For the text-containing cell, return its midpoint in [X, Y] coordinate format. 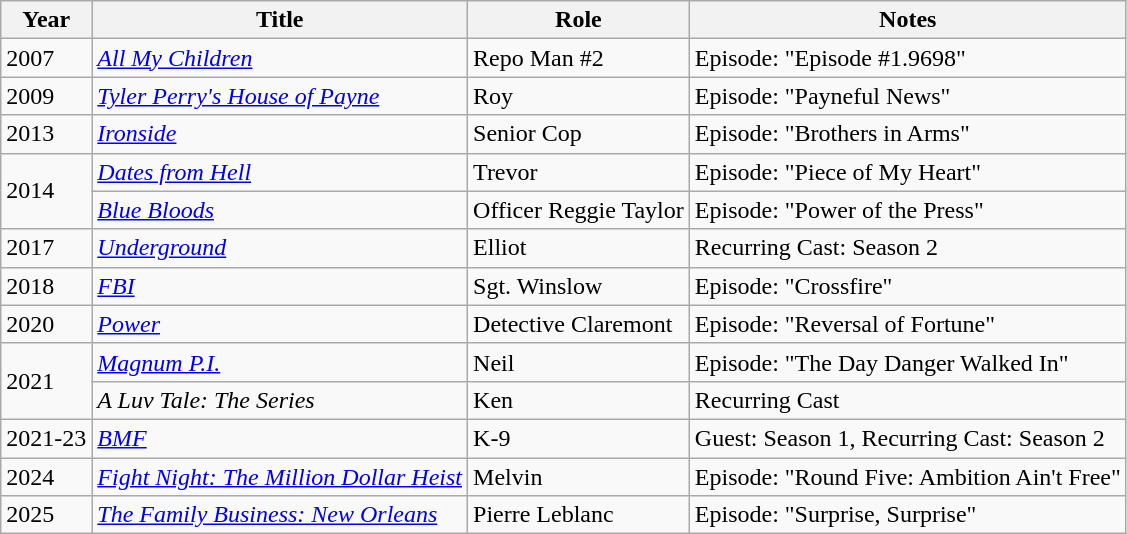
2021-23 [46, 438]
Dates from Hell [280, 172]
Fight Night: The Million Dollar Heist [280, 477]
Guest: Season 1, Recurring Cast: Season 2 [908, 438]
Officer Reggie Taylor [579, 210]
K-9 [579, 438]
Magnum P.I. [280, 362]
Melvin [579, 477]
Trevor [579, 172]
Elliot [579, 248]
BMF [280, 438]
Power [280, 324]
Repo Man #2 [579, 58]
2017 [46, 248]
A Luv Tale: The Series [280, 400]
All My Children [280, 58]
Pierre Leblanc [579, 515]
Recurring Cast [908, 400]
Notes [908, 20]
Episode: "Round Five: Ambition Ain't Free" [908, 477]
Detective Claremont [579, 324]
Episode: "Payneful News" [908, 96]
2020 [46, 324]
2025 [46, 515]
Role [579, 20]
2013 [46, 134]
Year [46, 20]
Sgt. Winslow [579, 286]
Episode: "Brothers in Arms" [908, 134]
2018 [46, 286]
Episode: "Piece of My Heart" [908, 172]
Senior Cop [579, 134]
Tyler Perry's House of Payne [280, 96]
Ken [579, 400]
2024 [46, 477]
Episode: "Power of the Press" [908, 210]
FBI [280, 286]
2014 [46, 191]
2021 [46, 381]
Roy [579, 96]
2009 [46, 96]
Underground [280, 248]
The Family Business: New Orleans [280, 515]
Episode: "Reversal of Fortune" [908, 324]
Neil [579, 362]
2007 [46, 58]
Episode: "The Day Danger Walked In" [908, 362]
Recurring Cast: Season 2 [908, 248]
Episode: "Crossfire" [908, 286]
Blue Bloods [280, 210]
Episode: "Surprise, Surprise" [908, 515]
Ironside [280, 134]
Episode: "Episode #1.9698" [908, 58]
Title [280, 20]
